Scan for the cell matching the given text and deliver its [x, y] coordinate at center. 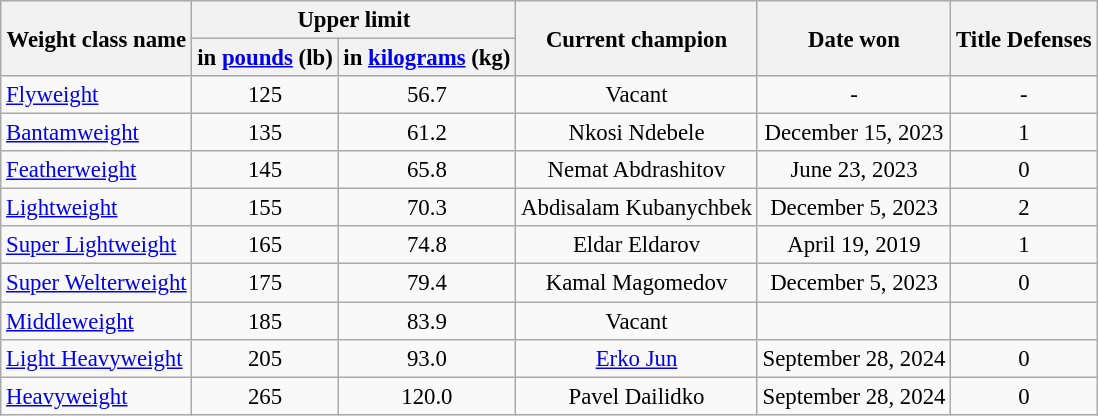
Pavel Dailidko [637, 396]
Super Lightweight [96, 245]
Erko Jun [637, 358]
Eldar Eldarov [637, 245]
Current champion [637, 38]
Super Welterweight [96, 283]
Heavyweight [96, 396]
65.8 [427, 170]
83.9 [427, 321]
December 15, 2023 [854, 133]
Upper limit [354, 20]
70.3 [427, 208]
135 [265, 133]
185 [265, 321]
Date won [854, 38]
205 [265, 358]
Lightweight [96, 208]
120.0 [427, 396]
2 [1024, 208]
Nkosi Ndebele [637, 133]
Title Defenses [1024, 38]
93.0 [427, 358]
165 [265, 245]
in kilograms (kg) [427, 58]
175 [265, 283]
61.2 [427, 133]
79.4 [427, 283]
Featherweight [96, 170]
Weight class name [96, 38]
74.8 [427, 245]
56.7 [427, 95]
155 [265, 208]
Light Heavyweight [96, 358]
April 19, 2019 [854, 245]
Bantamweight [96, 133]
Flyweight [96, 95]
Nemat Abdrashitov [637, 170]
June 23, 2023 [854, 170]
125 [265, 95]
265 [265, 396]
Kamal Magomedov [637, 283]
Middleweight [96, 321]
145 [265, 170]
Abdisalam Kubanychbek [637, 208]
in pounds (lb) [265, 58]
